Scan for the cell matching the given text and deliver its [x, y] coordinate at center. 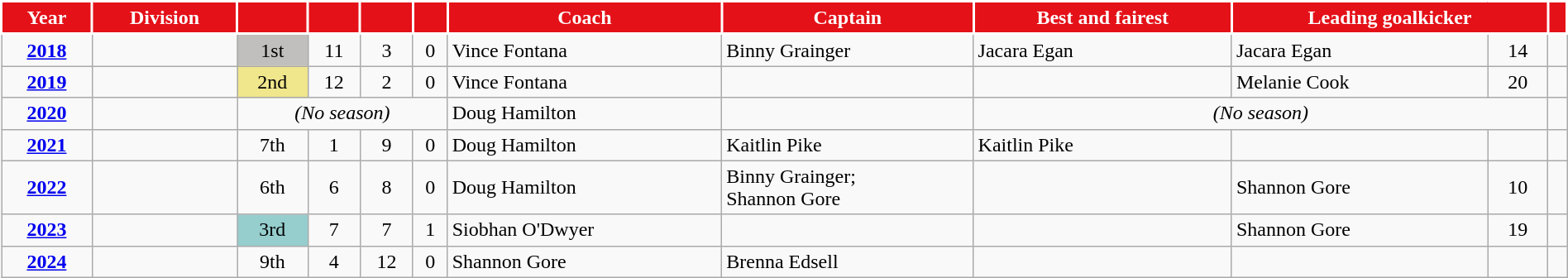
2 [387, 82]
Melanie Cook [1360, 82]
Leading goalkicker [1389, 18]
2019 [47, 82]
Binny Grainger [848, 50]
Captain [848, 18]
9 [387, 145]
2020 [47, 113]
3rd [273, 230]
6th [273, 187]
19 [1518, 230]
Year [47, 18]
9th [273, 261]
Best and fairest [1102, 18]
2023 [47, 230]
2018 [47, 50]
1st [273, 50]
Coach [585, 18]
3 [387, 50]
6 [334, 187]
7th [273, 145]
11 [334, 50]
Siobhan O'Dwyer [585, 230]
8 [387, 187]
2022 [47, 187]
14 [1518, 50]
2nd [273, 82]
10 [1518, 187]
Division [164, 18]
4 [334, 261]
Brenna Edsell [848, 261]
2024 [47, 261]
20 [1518, 82]
2021 [47, 145]
Binny Grainger; Shannon Gore [848, 187]
